Return the [x, y] coordinate for the center point of the cell that contains the specified text.  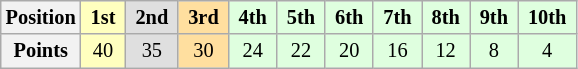
8th [446, 17]
10th [547, 17]
20 [349, 51]
4th [253, 17]
Position [41, 17]
16 [397, 51]
4 [547, 51]
1st [104, 17]
9th [494, 17]
7th [397, 17]
30 [203, 51]
40 [104, 51]
Points [41, 51]
24 [253, 51]
3rd [203, 17]
8 [494, 51]
2nd [152, 17]
35 [152, 51]
6th [349, 17]
5th [301, 17]
12 [446, 51]
22 [301, 51]
